From the cell containing the given text, extract its center point as (X, Y) coordinate. 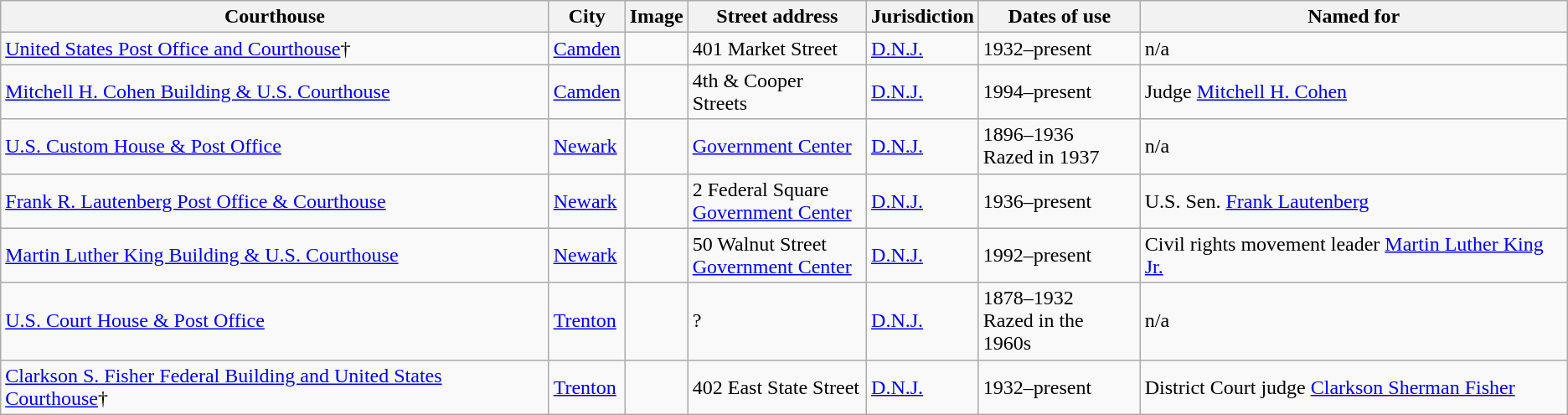
Civil rights movement leader Martin Luther King Jr. (1354, 255)
1994–present (1059, 92)
Clarkson S. Fisher Federal Building and United States Courthouse† (275, 387)
U.S. Sen. Frank Lautenberg (1354, 201)
Martin Luther King Building & U.S. Courthouse (275, 255)
1896–1936Razed in 1937 (1059, 146)
Jurisdiction (923, 17)
Frank R. Lautenberg Post Office & Courthouse (275, 201)
Judge Mitchell H. Cohen (1354, 92)
Courthouse (275, 17)
Named for (1354, 17)
2 Federal SquareGovernment Center (777, 201)
Government Center (777, 146)
Street address (777, 17)
401 Market Street (777, 49)
? (777, 321)
U.S. Custom House & Post Office (275, 146)
District Court judge Clarkson Sherman Fisher (1354, 387)
Image (657, 17)
50 Walnut StreetGovernment Center (777, 255)
1936–present (1059, 201)
Mitchell H. Cohen Building & U.S. Courthouse (275, 92)
City (586, 17)
1992–present (1059, 255)
U.S. Court House & Post Office (275, 321)
Dates of use (1059, 17)
4th & Cooper Streets (777, 92)
1878–1932Razed in the 1960s (1059, 321)
402 East State Street (777, 387)
United States Post Office and Courthouse† (275, 49)
